Scan for the cell matching the given text and deliver its (x, y) coordinate at center. 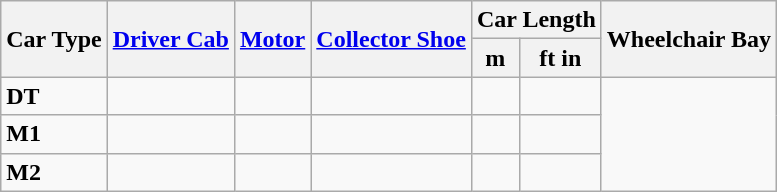
Motor (272, 39)
Car Length (536, 20)
Driver Cab (170, 39)
M1 (54, 134)
Wheelchair Bay (688, 39)
m (495, 58)
DT (54, 96)
Collector Shoe (392, 39)
M2 (54, 172)
Car Type (54, 39)
ft in (560, 58)
